Return the [X, Y] coordinate for the center point of the cell that contains the specified text.  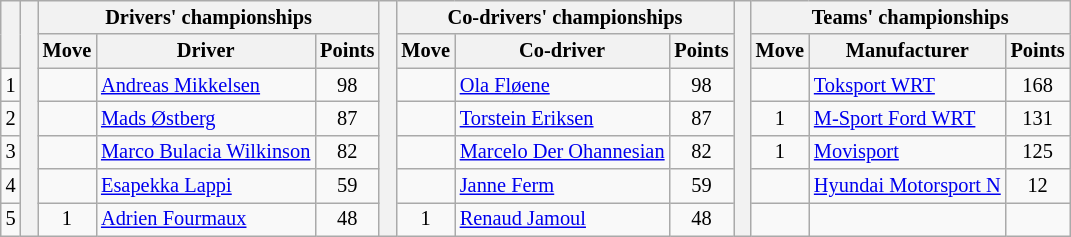
131 [1038, 118]
Teams' championships [910, 17]
Toksport WRT [908, 85]
168 [1038, 85]
Janne Ferm [562, 186]
Ola Fløene [562, 85]
4 [11, 186]
Co-drivers' championships [564, 17]
5 [11, 219]
Hyundai Motorsport N [908, 186]
Adrien Fourmaux [206, 219]
Andreas Mikkelsen [206, 85]
125 [1038, 152]
Torstein Eriksen [562, 118]
Renaud Jamoul [562, 219]
Co-driver [562, 51]
2 [11, 118]
Drivers' championships [209, 17]
3 [11, 152]
Movisport [908, 152]
M-Sport Ford WRT [908, 118]
Marcelo Der Ohannesian [562, 152]
12 [1038, 186]
Mads Østberg [206, 118]
Esapekka Lappi [206, 186]
Driver [206, 51]
Manufacturer [908, 51]
Marco Bulacia Wilkinson [206, 152]
